Return the (x, y) coordinate for the center point of the cell that contains the specified text.  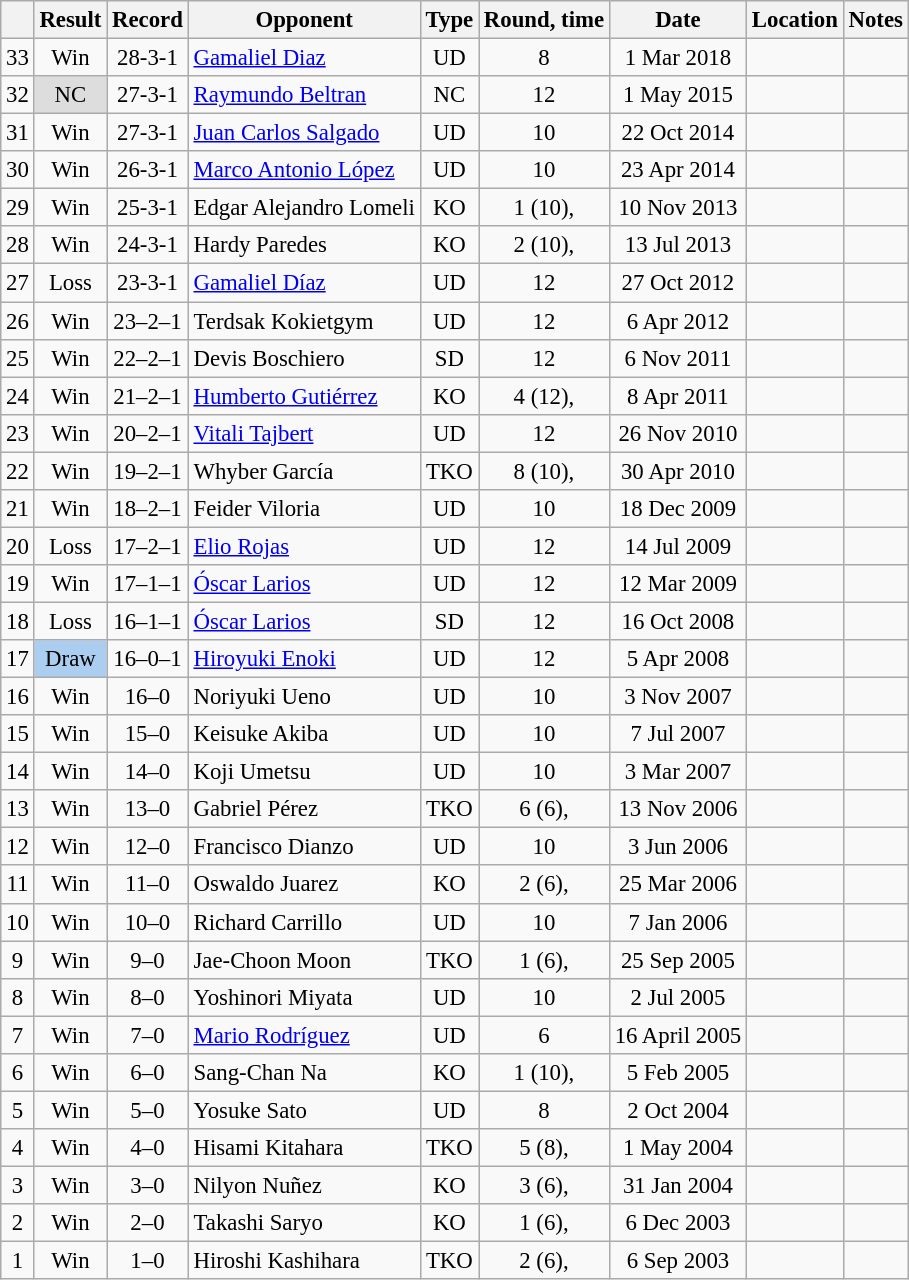
31 Jan 2004 (678, 1185)
23–2–1 (148, 321)
7 Jan 2006 (678, 922)
28-3-1 (148, 58)
Hisami Kitahara (304, 1148)
14 (18, 772)
16–1–1 (148, 621)
Opponent (304, 20)
13 (18, 809)
Feider Viloria (304, 509)
29 (18, 208)
Koji Umetsu (304, 772)
2 Jul 2005 (678, 997)
Humberto Gutiérrez (304, 396)
11–0 (148, 885)
14 Jul 2009 (678, 546)
Record (148, 20)
16 (18, 697)
1 Mar 2018 (678, 58)
6–0 (148, 1073)
24 (18, 396)
Hiroshi Kashihara (304, 1261)
5–0 (148, 1110)
24-3-1 (148, 245)
25 (18, 358)
15 (18, 734)
10 Nov 2013 (678, 208)
13 Nov 2006 (678, 809)
Gamaliel Díaz (304, 283)
Juan Carlos Salgado (304, 133)
26 Nov 2010 (678, 433)
26-3-1 (148, 170)
Hardy Paredes (304, 245)
12–0 (148, 847)
6 Dec 2003 (678, 1223)
4 (18, 1148)
6 Sep 2003 (678, 1261)
Richard Carrillo (304, 922)
19 (18, 584)
10–0 (148, 922)
Sang-Chan Na (304, 1073)
Vitali Tajbert (304, 433)
Noriyuki Ueno (304, 697)
15–0 (148, 734)
14–0 (148, 772)
17–2–1 (148, 546)
2–0 (148, 1223)
Francisco Dianzo (304, 847)
1–0 (148, 1261)
Gabriel Pérez (304, 809)
18 (18, 621)
1 May 2004 (678, 1148)
16 April 2005 (678, 1035)
7 (18, 1035)
Date (678, 20)
22 Oct 2014 (678, 133)
Notes (876, 20)
Edgar Alejandro Lomeli (304, 208)
2 Oct 2004 (678, 1110)
18–2–1 (148, 509)
27 Oct 2012 (678, 283)
32 (18, 95)
16 Oct 2008 (678, 621)
18 Dec 2009 (678, 509)
21 (18, 509)
2 (10), (544, 245)
Devis Boschiero (304, 358)
20 (18, 546)
13–0 (148, 809)
Terdsak Kokietgym (304, 321)
Result (70, 20)
1 (18, 1261)
3 Nov 2007 (678, 697)
Takashi Saryo (304, 1223)
3 (18, 1185)
11 (18, 885)
3–0 (148, 1185)
9–0 (148, 960)
31 (18, 133)
Nilyon Nuñez (304, 1185)
8–0 (148, 997)
Raymundo Beltran (304, 95)
Type (449, 20)
27 (18, 283)
Oswaldo Juarez (304, 885)
5 (8), (544, 1148)
23-3-1 (148, 283)
2 (18, 1223)
Round, time (544, 20)
Yosuke Sato (304, 1110)
30 Apr 2010 (678, 471)
4 (12), (544, 396)
5 (18, 1110)
22 (18, 471)
30 (18, 170)
8 (10), (544, 471)
Whyber García (304, 471)
19–2–1 (148, 471)
Elio Rojas (304, 546)
22–2–1 (148, 358)
16–0 (148, 697)
1 May 2015 (678, 95)
Yoshinori Miyata (304, 997)
Draw (70, 659)
Jae-Choon Moon (304, 960)
3 (6), (544, 1185)
6 Nov 2011 (678, 358)
Mario Rodríguez (304, 1035)
7 Jul 2007 (678, 734)
20–2–1 (148, 433)
5 Apr 2008 (678, 659)
7–0 (148, 1035)
Hiroyuki Enoki (304, 659)
4–0 (148, 1148)
33 (18, 58)
12 Mar 2009 (678, 584)
8 Apr 2011 (678, 396)
6 Apr 2012 (678, 321)
28 (18, 245)
16–0–1 (148, 659)
17–1–1 (148, 584)
6 (6), (544, 809)
25-3-1 (148, 208)
9 (18, 960)
3 Mar 2007 (678, 772)
3 Jun 2006 (678, 847)
25 Sep 2005 (678, 960)
Gamaliel Diaz (304, 58)
Location (796, 20)
23 (18, 433)
Marco Antonio López (304, 170)
26 (18, 321)
21–2–1 (148, 396)
23 Apr 2014 (678, 170)
17 (18, 659)
Keisuke Akiba (304, 734)
25 Mar 2006 (678, 885)
13 Jul 2013 (678, 245)
5 Feb 2005 (678, 1073)
